Determine the [X, Y] coordinate at the center of the cell enclosing the given text.  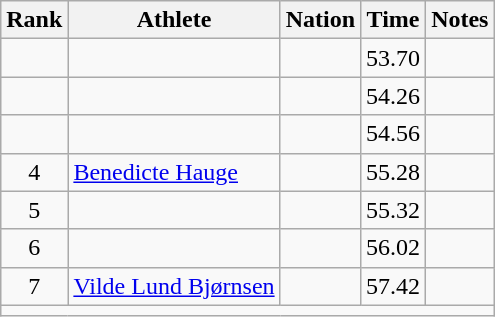
Notes [460, 20]
6 [34, 248]
Vilde Lund Bjørnsen [174, 286]
54.56 [394, 134]
7 [34, 286]
Benedicte Hauge [174, 172]
55.28 [394, 172]
Athlete [174, 20]
4 [34, 172]
55.32 [394, 210]
57.42 [394, 286]
Time [394, 20]
56.02 [394, 248]
54.26 [394, 96]
5 [34, 210]
Nation [320, 20]
Rank [34, 20]
53.70 [394, 58]
